Locate the cell with the specified text and output its (X, Y) center coordinate. 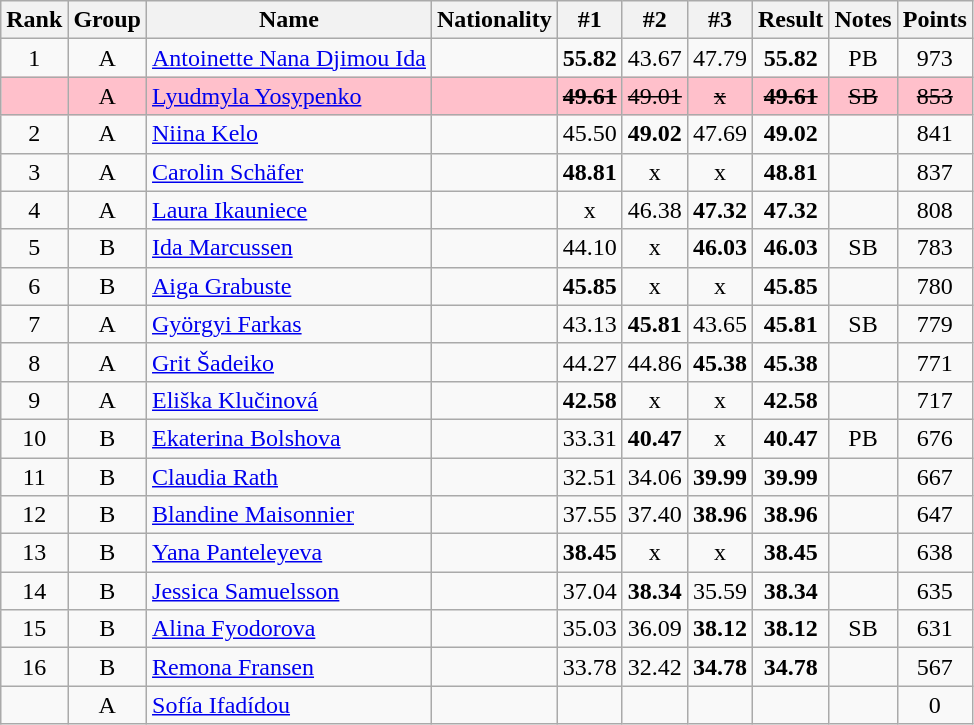
36.09 (654, 629)
43.65 (720, 324)
631 (934, 629)
9 (34, 400)
46.38 (654, 210)
45.50 (590, 134)
15 (34, 629)
Carolin Schäfer (290, 172)
Notes (863, 20)
Blandine Maisonnier (290, 515)
783 (934, 248)
4 (34, 210)
34.06 (654, 477)
#1 (590, 20)
43.13 (590, 324)
6 (34, 286)
Laura Ikauniece (290, 210)
35.03 (590, 629)
771 (934, 362)
16 (34, 667)
780 (934, 286)
44.27 (590, 362)
10 (34, 438)
33.31 (590, 438)
1 (34, 58)
43.67 (654, 58)
0 (934, 705)
37.04 (590, 591)
11 (34, 477)
Claudia Rath (290, 477)
Points (934, 20)
Alina Fyodorova (290, 629)
837 (934, 172)
32.42 (654, 667)
37.55 (590, 515)
2 (34, 134)
676 (934, 438)
779 (934, 324)
47.69 (720, 134)
Györgyi Farkas (290, 324)
13 (34, 553)
44.10 (590, 248)
Remona Fransen (290, 667)
32.51 (590, 477)
Result (790, 20)
33.78 (590, 667)
Nationality (495, 20)
Group (108, 20)
841 (934, 134)
667 (934, 477)
Niina Kelo (290, 134)
Sofía Ifadídou (290, 705)
12 (34, 515)
49.01 (654, 96)
7 (34, 324)
717 (934, 400)
37.40 (654, 515)
14 (34, 591)
Grit Šadeiko (290, 362)
Ida Marcussen (290, 248)
808 (934, 210)
3 (34, 172)
638 (934, 553)
Jessica Samuelsson (290, 591)
Ekaterina Bolshova (290, 438)
567 (934, 667)
973 (934, 58)
#3 (720, 20)
Lyudmyla Yosypenko (290, 96)
47.79 (720, 58)
Rank (34, 20)
Yana Panteleyeva (290, 553)
8 (34, 362)
647 (934, 515)
Name (290, 20)
5 (34, 248)
635 (934, 591)
Aiga Grabuste (290, 286)
35.59 (720, 591)
Eliška Klučinová (290, 400)
Antoinette Nana Djimou Ida (290, 58)
44.86 (654, 362)
853 (934, 96)
#2 (654, 20)
